Search for the cell housing the specified text and yield its (x, y) center coordinate. 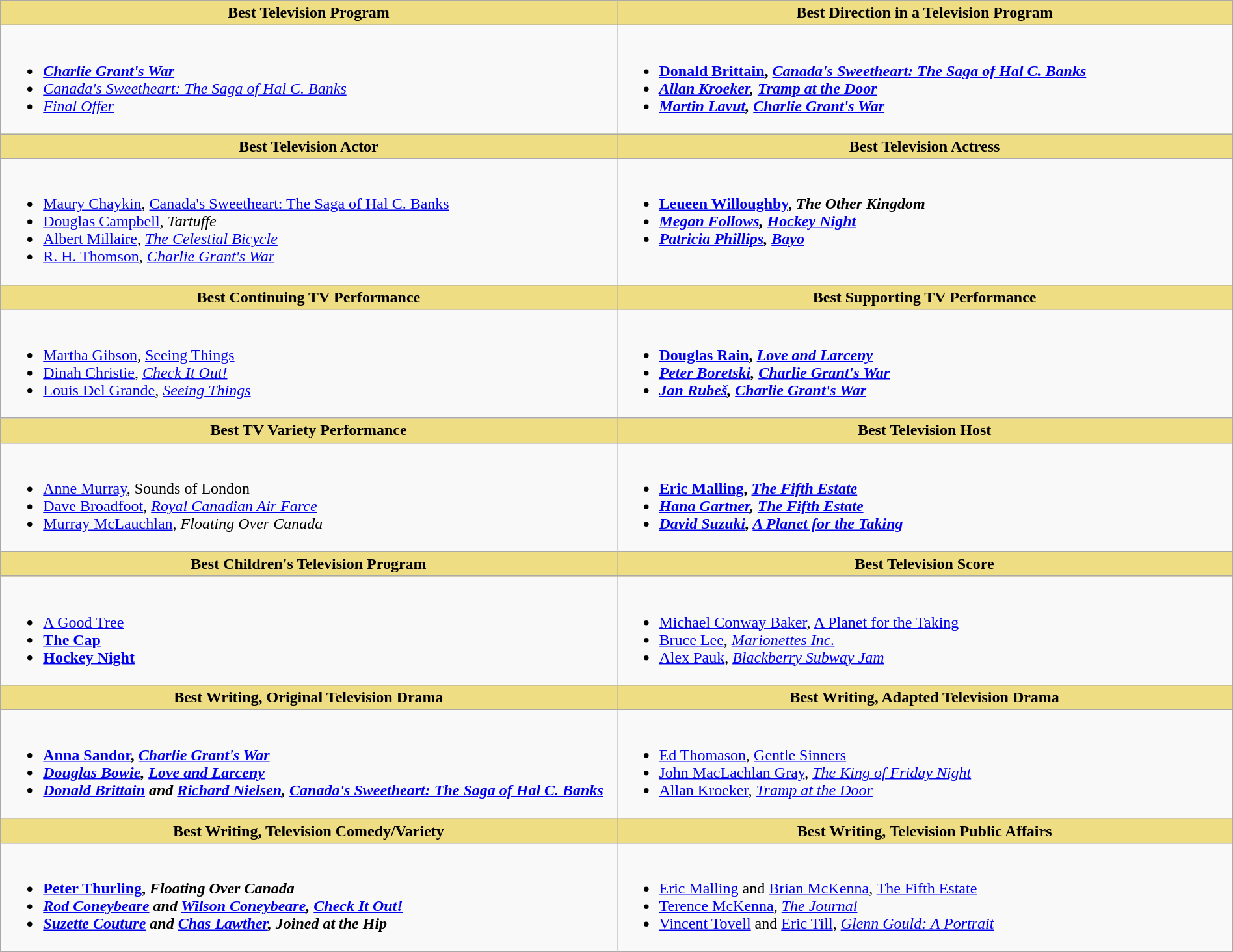
Martha Gibson, Seeing ThingsDinah Christie, Check It Out!Louis Del Grande, Seeing Things (308, 364)
Best Television Actress (925, 146)
Best Television Actor (308, 146)
Best Writing, Television Comedy/Variety (308, 830)
Douglas Rain, Love and LarcenyPeter Boretski, Charlie Grant's WarJan Rubeš, Charlie Grant's War (925, 364)
Best Writing, Original Television Drama (308, 697)
Anne Murray, Sounds of LondonDave Broadfoot, Royal Canadian Air FarceMurray McLauchlan, Floating Over Canada (308, 497)
Leueen Willoughby, The Other KingdomMegan Follows, Hockey NightPatricia Phillips, Bayo (925, 222)
Best Continuing TV Performance (308, 297)
Ed Thomason, Gentle SinnersJohn MacLachlan Gray, The King of Friday NightAllan Kroeker, Tramp at the Door (925, 763)
Donald Brittain, Canada's Sweetheart: The Saga of Hal C. BanksAllan Kroeker, Tramp at the DoorMartin Lavut, Charlie Grant's War (925, 79)
Eric Malling, The Fifth EstateHana Gartner, The Fifth EstateDavid Suzuki, A Planet for the Taking (925, 497)
Best Writing, Television Public Affairs (925, 830)
Best Writing, Adapted Television Drama (925, 697)
Best Television Program (308, 13)
Best Television Score (925, 564)
Best Direction in a Television Program (925, 13)
Eric Malling and Brian McKenna, The Fifth EstateTerence McKenna, The JournalVincent Tovell and Eric Till, Glenn Gould: A Portrait (925, 897)
Best Children's Television Program (308, 564)
Anna Sandor, Charlie Grant's WarDouglas Bowie, Love and LarcenyDonald Brittain and Richard Nielsen, Canada's Sweetheart: The Saga of Hal C. Banks (308, 763)
Peter Thurling, Floating Over CanadaRod Coneybeare and Wilson Coneybeare, Check It Out!Suzette Couture and Chas Lawther, Joined at the Hip (308, 897)
Charlie Grant's WarCanada's Sweetheart: The Saga of Hal C. BanksFinal Offer (308, 79)
Michael Conway Baker, A Planet for the TakingBruce Lee, Marionettes Inc.Alex Pauk, Blackberry Subway Jam (925, 631)
Best TV Variety Performance (308, 430)
A Good TreeThe CapHockey Night (308, 631)
Best Television Host (925, 430)
Best Supporting TV Performance (925, 297)
